Output the [X, Y] coordinate of the center of the cell containing the given text.  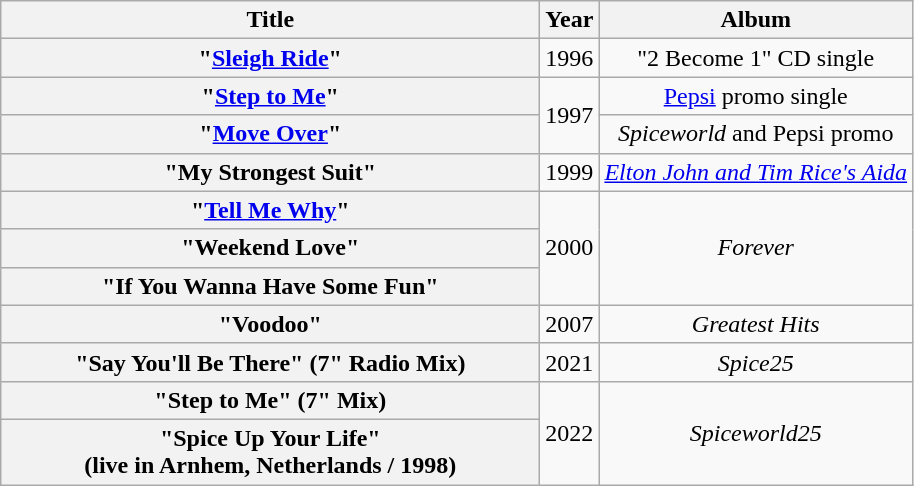
"My Strongest Suit" [270, 172]
"Weekend Love" [270, 248]
"Sleigh Ride" [270, 58]
1997 [570, 115]
Spiceworld25 [756, 432]
Spiceworld and Pepsi promo [756, 134]
"Tell Me Why" [270, 210]
2000 [570, 248]
2007 [570, 324]
Title [270, 20]
Year [570, 20]
"Move Over" [270, 134]
Spice25 [756, 362]
Forever [756, 248]
"Say You'll Be There" (7" Radio Mix) [270, 362]
"Voodoo" [270, 324]
"If You Wanna Have Some Fun" [270, 286]
Pepsi promo single [756, 96]
2021 [570, 362]
1999 [570, 172]
2022 [570, 432]
"Step to Me" [270, 96]
"2 Become 1" CD single [756, 58]
Greatest Hits [756, 324]
1996 [570, 58]
"Spice Up Your Life" (live in Arnhem, Netherlands / 1998) [270, 452]
Album [756, 20]
"Step to Me" (7" Mix) [270, 400]
Elton John and Tim Rice's Aida [756, 172]
